Return the (X, Y) coordinate for the center point of the cell that contains the specified text.  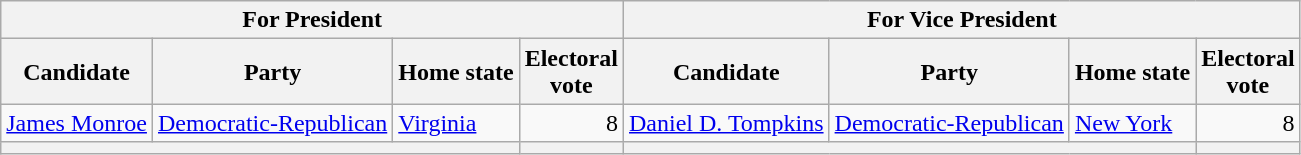
Daniel D. Tompkins (726, 123)
For Vice President (962, 20)
James Monroe (77, 123)
Virginia (456, 123)
New York (1132, 123)
For President (312, 20)
